Return (X, Y) of the center of cell containing provided text 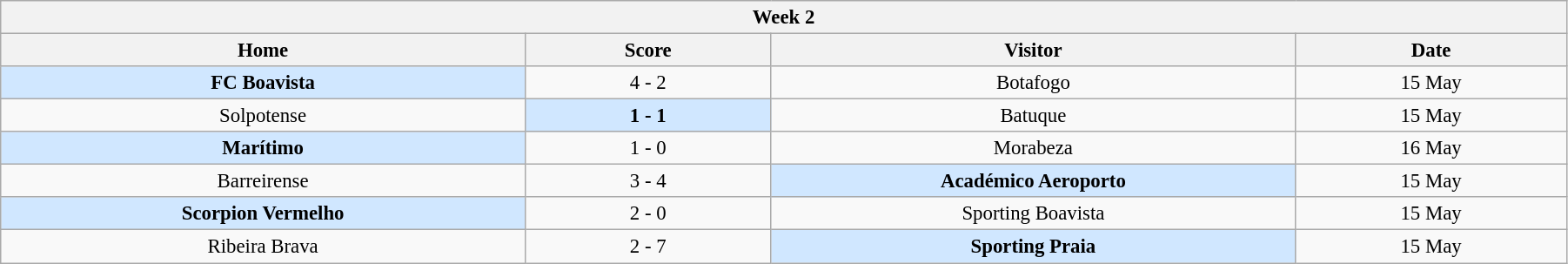
Week 2 (784, 17)
1 - 1 (647, 116)
Académico Aeroporto (1034, 181)
Botafogo (1034, 83)
1 - 0 (647, 148)
Sporting Praia (1034, 247)
Visitor (1034, 51)
Score (647, 51)
2 - 7 (647, 247)
4 - 2 (647, 83)
Scorpion Vermelho (263, 213)
Marítimo (263, 148)
3 - 4 (647, 181)
FC Boavista (263, 83)
Solpotense (263, 116)
Date (1431, 51)
Sporting Boavista (1034, 213)
16 May (1431, 148)
2 - 0 (647, 213)
Ribeira Brava (263, 247)
Home (263, 51)
Batuque (1034, 116)
Morabeza (1034, 148)
Barreirense (263, 181)
